Identify which cell holds the provided text, then report its [x, y] central coordinate. 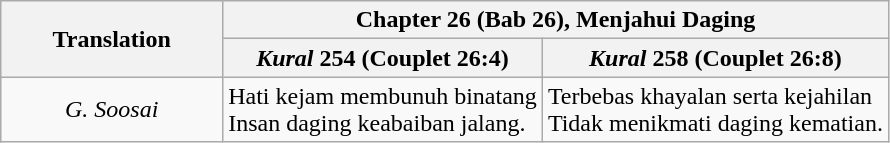
Hati kejam membunuh binatangInsan daging keabaiban jalang. [383, 110]
Kural 258 (Couplet 26:8) [715, 58]
G. Soosai [112, 110]
Translation [112, 39]
Terbebas khayalan serta kejahilanTidak menikmati daging kematian. [715, 110]
Chapter 26 (Bab 26), Menjahui Daging [556, 20]
Kural 254 (Couplet 26:4) [383, 58]
